From the cell containing the given text, extract its center point as (x, y) coordinate. 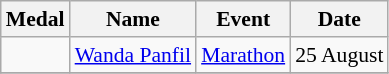
Event (243, 19)
Date (339, 19)
25 August (339, 55)
Wanda Panfil (133, 55)
Marathon (243, 55)
Medal (36, 19)
Name (133, 19)
